Pinpoint the cell where the given text exists, returning its (X, Y) midpoint coordinate. 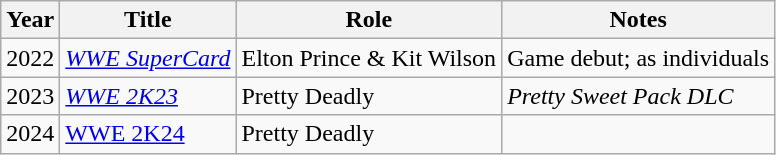
2023 (30, 96)
Title (148, 20)
Role (369, 20)
2024 (30, 134)
Elton Prince & Kit Wilson (369, 58)
WWE 2K23 (148, 96)
Game debut; as individuals (638, 58)
Year (30, 20)
WWE 2K24 (148, 134)
Notes (638, 20)
WWE SuperCard (148, 58)
2022 (30, 58)
Pretty Sweet Pack DLC (638, 96)
